Find where the given text appears and provide that cell's center as (X, Y) coordinate. 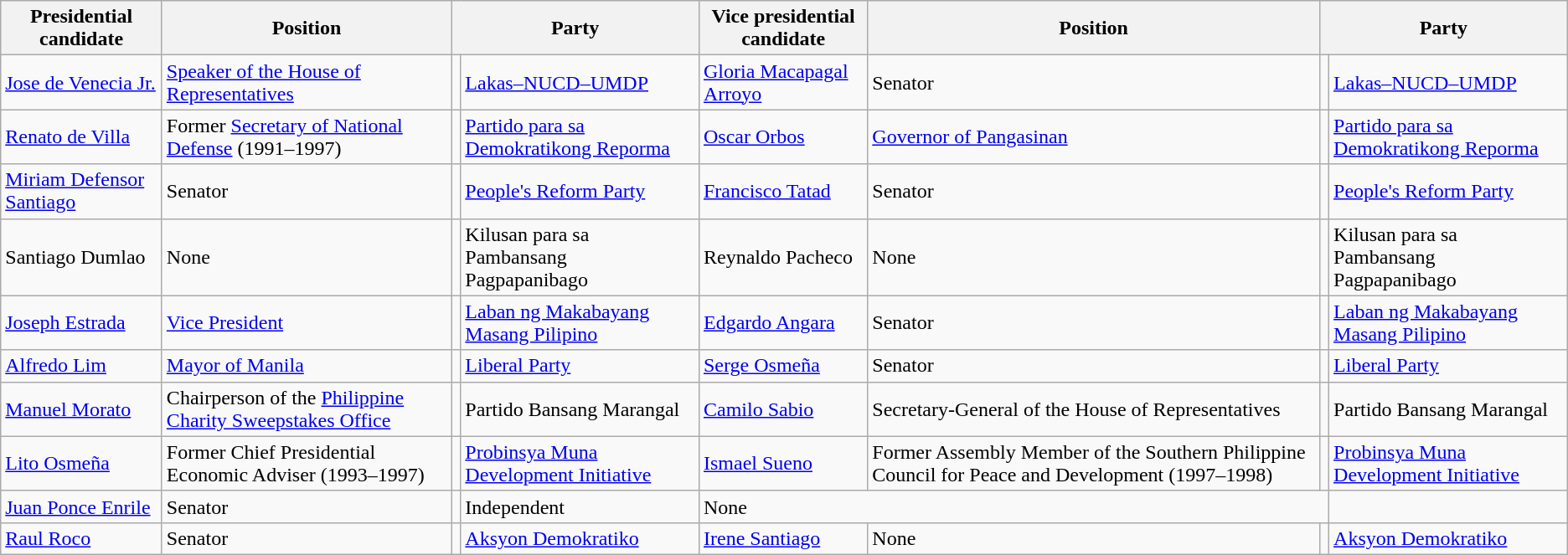
Miriam Defensor Santiago (82, 191)
Jose de Venecia Jr. (82, 82)
Manuel Morato (82, 409)
Raul Roco (82, 538)
Secretary-General of the House of Representatives (1094, 409)
Renato de Villa (82, 137)
Speaker of the House of Representatives (307, 82)
Oscar Orbos (782, 137)
Serge Osmeña (782, 366)
Lito Osmeña (82, 464)
Former Chief Presidential Economic Adviser (1993–1997) (307, 464)
Governor of Pangasinan (1094, 137)
Joseph Estrada (82, 323)
Chairperson of the Philippine Charity Sweepstakes Office (307, 409)
Mayor of Manila (307, 366)
Reynaldo Pacheco (782, 257)
Former Assembly Member of the Southern Philippine Council for Peace and Development (1997–1998) (1094, 464)
Ismael Sueno (782, 464)
Vice President (307, 323)
Presidential candidate (82, 28)
Santiago Dumlao (82, 257)
Gloria Macapagal Arroyo (782, 82)
Alfredo Lim (82, 366)
Juan Ponce Enrile (82, 506)
Former Secretary of National Defense (1991–1997) (307, 137)
Independent (580, 506)
Vice presidential candidate (782, 28)
Francisco Tatad (782, 191)
Edgardo Angara (782, 323)
Irene Santiago (782, 538)
Camilo Sabio (782, 409)
